Return the [X, Y] coordinate for the center point of the cell that contains the specified text.  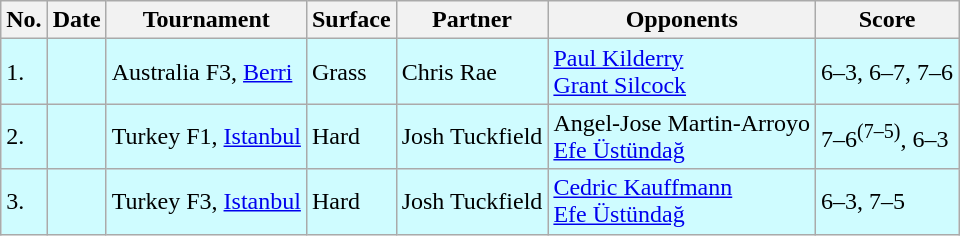
6–3, 7–5 [888, 202]
2. [24, 136]
6–3, 6–7, 7–6 [888, 72]
Date [76, 20]
Grass [351, 72]
Partner [472, 20]
3. [24, 202]
No. [24, 20]
Paul Kilderry Grant Silcock [682, 72]
Australia F3, Berri [206, 72]
Surface [351, 20]
Turkey F3, Istanbul [206, 202]
Turkey F1, Istanbul [206, 136]
Chris Rae [472, 72]
Opponents [682, 20]
Angel-Jose Martin-Arroyo Efe Üstündağ [682, 136]
Tournament [206, 20]
Score [888, 20]
7–6(7–5), 6–3 [888, 136]
Cedric Kauffmann Efe Üstündağ [682, 202]
1. [24, 72]
